Output the [X, Y] coordinate of the center of the cell containing the given text.  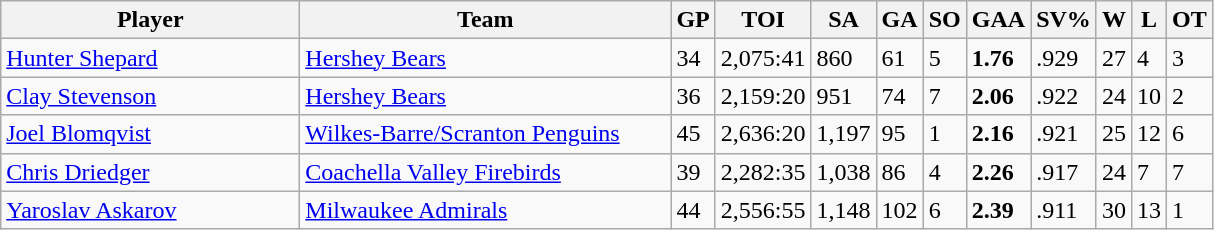
Team [486, 20]
25 [1114, 134]
L [1148, 20]
10 [1148, 96]
1,038 [844, 172]
12 [1148, 134]
SA [844, 20]
2.06 [998, 96]
39 [693, 172]
SO [944, 20]
Player [150, 20]
.917 [1064, 172]
27 [1114, 58]
36 [693, 96]
44 [693, 210]
.922 [1064, 96]
.929 [1064, 58]
61 [900, 58]
3 [1189, 58]
W [1114, 20]
2.16 [998, 134]
2.26 [998, 172]
Coachella Valley Firebirds [486, 172]
1,148 [844, 210]
2,636:20 [763, 134]
5 [944, 58]
102 [900, 210]
Yaroslav Askarov [150, 210]
GAA [998, 20]
86 [900, 172]
.921 [1064, 134]
Chris Driedger [150, 172]
GP [693, 20]
2,282:35 [763, 172]
2,159:20 [763, 96]
951 [844, 96]
74 [900, 96]
13 [1148, 210]
30 [1114, 210]
45 [693, 134]
Clay Stevenson [150, 96]
Wilkes-Barre/Scranton Penguins [486, 134]
2.39 [998, 210]
Milwaukee Admirals [486, 210]
95 [900, 134]
SV% [1064, 20]
2 [1189, 96]
Joel Blomqvist [150, 134]
Hunter Shepard [150, 58]
TOI [763, 20]
1,197 [844, 134]
GA [900, 20]
1.76 [998, 58]
2,075:41 [763, 58]
2,556:55 [763, 210]
OT [1189, 20]
34 [693, 58]
860 [844, 58]
.911 [1064, 210]
